Find where the given text appears and provide that cell's center as [X, Y] coordinate. 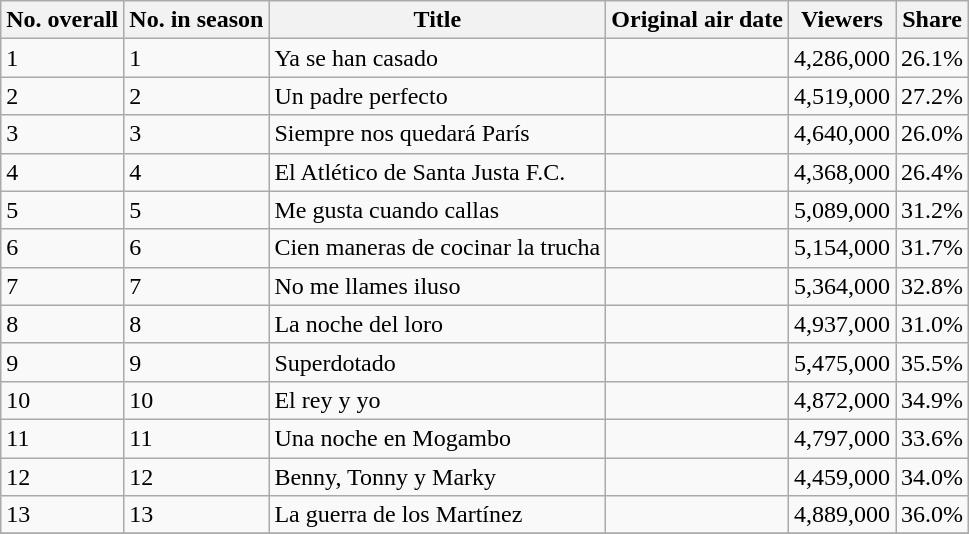
4,889,000 [842, 515]
Una noche en Mogambo [438, 438]
26.1% [932, 58]
26.0% [932, 134]
No me llames iluso [438, 286]
La noche del loro [438, 324]
4,937,000 [842, 324]
4,872,000 [842, 400]
Un padre perfecto [438, 96]
Title [438, 20]
El Atlético de Santa Justa F.C. [438, 172]
27.2% [932, 96]
Viewers [842, 20]
36.0% [932, 515]
33.6% [932, 438]
4,368,000 [842, 172]
Superdotado [438, 362]
5,089,000 [842, 210]
4,640,000 [842, 134]
No. in season [196, 20]
34.9% [932, 400]
Me gusta cuando callas [438, 210]
No. overall [62, 20]
26.4% [932, 172]
5,364,000 [842, 286]
Benny, Tonny y Marky [438, 477]
Siempre nos quedará París [438, 134]
31.2% [932, 210]
5,154,000 [842, 248]
35.5% [932, 362]
El rey y yo [438, 400]
31.0% [932, 324]
5,475,000 [842, 362]
32.8% [932, 286]
Ya se han casado [438, 58]
4,519,000 [842, 96]
4,286,000 [842, 58]
34.0% [932, 477]
Original air date [698, 20]
Share [932, 20]
Cien maneras de cocinar la trucha [438, 248]
31.7% [932, 248]
La guerra de los Martínez [438, 515]
4,459,000 [842, 477]
4,797,000 [842, 438]
